For the text-containing cell, return its midpoint in (X, Y) coordinate format. 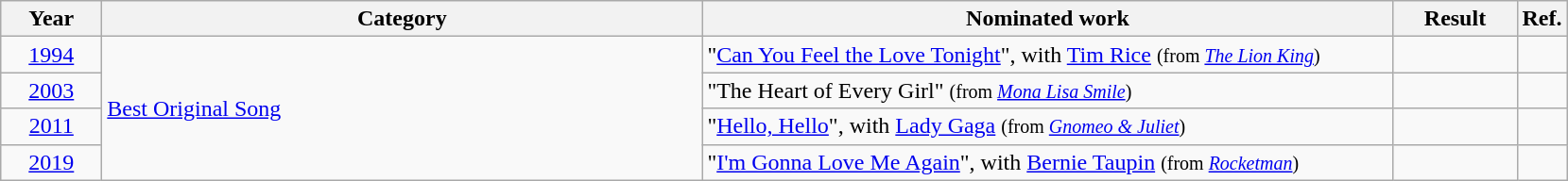
2019 (51, 162)
Result (1456, 19)
"I'm Gonna Love Me Again", with Bernie Taupin (from Rocketman) (1047, 162)
"The Heart of Every Girl" (from Mona Lisa Smile) (1047, 90)
"Hello, Hello", with Lady Gaga (from Gnomeo & Juliet) (1047, 126)
1994 (51, 55)
Ref. (1542, 19)
"Can You Feel the Love Tonight", with Tim Rice (from The Lion King) (1047, 55)
2003 (51, 90)
Nominated work (1047, 19)
Best Original Song (403, 108)
2011 (51, 126)
Year (51, 19)
Category (403, 19)
